Extract the (X, Y) coordinate from the center of the cell holding the provided text.  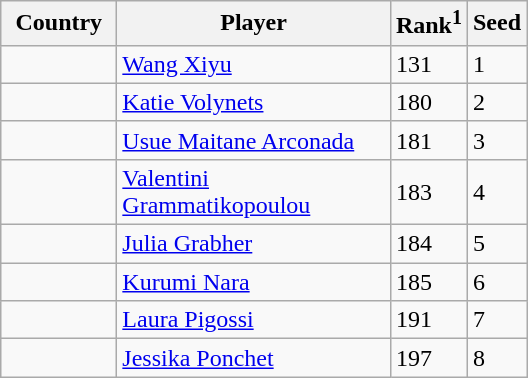
Wang Xiyu (254, 64)
184 (428, 244)
197 (428, 358)
181 (428, 140)
131 (428, 64)
4 (496, 192)
Seed (496, 24)
Player (254, 24)
Julia Grabher (254, 244)
Jessika Ponchet (254, 358)
3 (496, 140)
180 (428, 102)
8 (496, 358)
Country (59, 24)
6 (496, 282)
1 (496, 64)
191 (428, 320)
183 (428, 192)
7 (496, 320)
Kurumi Nara (254, 282)
Katie Volynets (254, 102)
Laura Pigossi (254, 320)
Rank1 (428, 24)
Valentini Grammatikopoulou (254, 192)
2 (496, 102)
Usue Maitane Arconada (254, 140)
5 (496, 244)
185 (428, 282)
